Locate the cell with the specified text and output its [x, y] center coordinate. 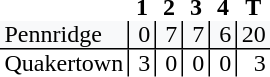
6 [222, 35]
Pennridge [64, 35]
20 [253, 35]
Quakertown [64, 63]
